Capture the cell that displays the provided text and extract its (x, y) central coordinate. 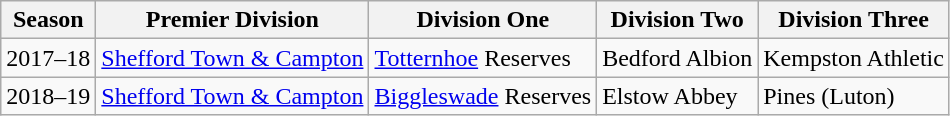
Premier Division (232, 20)
Totternhoe Reserves (483, 58)
Division Two (678, 20)
2017–18 (48, 58)
Biggleswade Reserves (483, 96)
Elstow Abbey (678, 96)
2018–19 (48, 96)
Season (48, 20)
Kempston Athletic (854, 58)
Pines (Luton) (854, 96)
Division One (483, 20)
Bedford Albion (678, 58)
Division Three (854, 20)
